Scan for the cell matching the given text and deliver its [X, Y] coordinate at center. 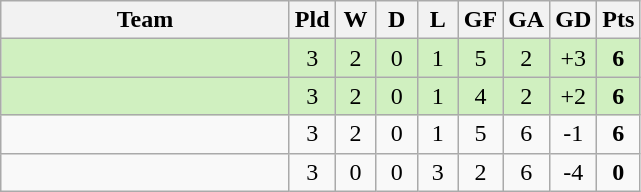
Pts [618, 20]
Pld [312, 20]
W [356, 20]
+2 [574, 96]
-4 [574, 172]
GA [526, 20]
-1 [574, 134]
Team [146, 20]
+3 [574, 58]
L [438, 20]
GD [574, 20]
D [396, 20]
GF [480, 20]
4 [480, 96]
